Extract the [X, Y] coordinate from the center of the cell holding the provided text.  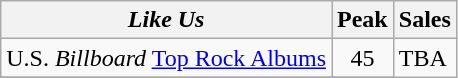
45 [363, 58]
Peak [363, 20]
U.S. Billboard Top Rock Albums [166, 58]
Like Us [166, 20]
TBA [424, 58]
Sales [424, 20]
